From the cell containing the given text, extract its center point as [x, y] coordinate. 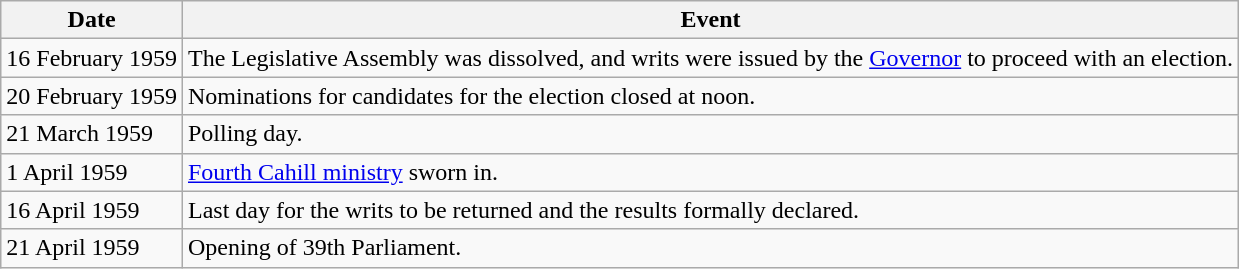
Nominations for candidates for the election closed at noon. [710, 96]
Opening of 39th Parliament. [710, 248]
16 April 1959 [92, 210]
Fourth Cahill ministry sworn in. [710, 172]
The Legislative Assembly was dissolved, and writs were issued by the Governor to proceed with an election. [710, 58]
20 February 1959 [92, 96]
21 March 1959 [92, 134]
21 April 1959 [92, 248]
Event [710, 20]
16 February 1959 [92, 58]
Polling day. [710, 134]
1 April 1959 [92, 172]
Last day for the writs to be returned and the results formally declared. [710, 210]
Date [92, 20]
